Search for the cell housing the specified text and yield its (X, Y) center coordinate. 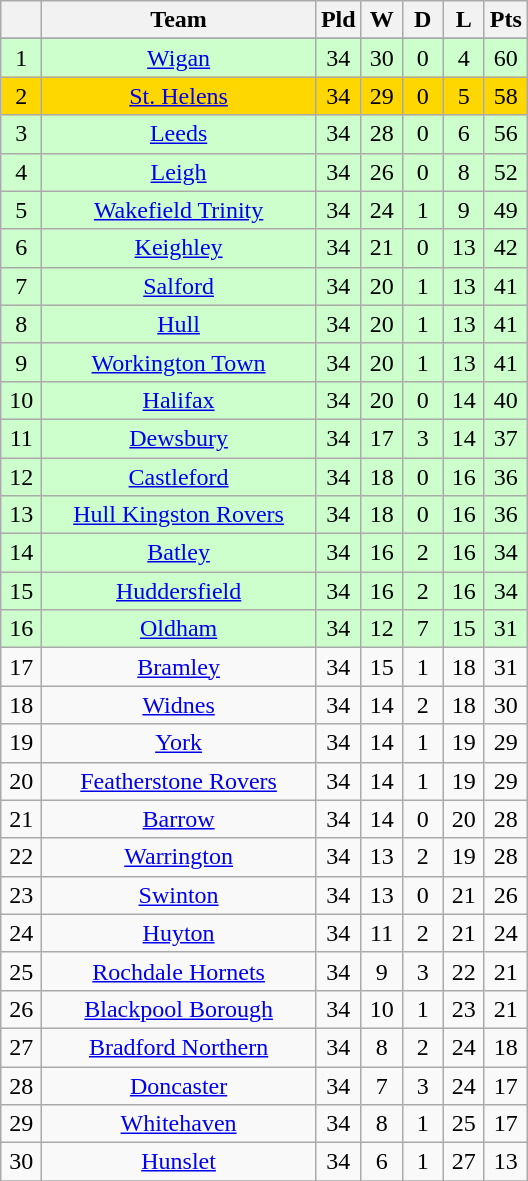
Keighley (179, 248)
Dewsbury (179, 438)
Hull (179, 324)
Barrow (179, 819)
60 (506, 58)
52 (506, 172)
Swinton (179, 895)
Doncaster (179, 1085)
Leeds (179, 134)
Featherstone Rovers (179, 781)
Rochdale Hornets (179, 971)
Huyton (179, 933)
Oldham (179, 629)
L (464, 20)
Batley (179, 553)
Warrington (179, 857)
42 (506, 248)
St. Helens (179, 96)
Workington Town (179, 362)
Pld (338, 20)
Bramley (179, 667)
58 (506, 96)
Halifax (179, 400)
Bradford Northern (179, 1047)
Huddersfield (179, 591)
Pts (506, 20)
Blackpool Borough (179, 1009)
D (422, 20)
W (382, 20)
37 (506, 438)
40 (506, 400)
Wigan (179, 58)
Hull Kingston Rovers (179, 515)
York (179, 743)
Whitehaven (179, 1124)
49 (506, 210)
Castleford (179, 477)
Team (179, 20)
Widnes (179, 705)
Hunslet (179, 1162)
Wakefield Trinity (179, 210)
56 (506, 134)
Salford (179, 286)
Leigh (179, 172)
